Provide the (X, Y) coordinate of the cell's center where the given text is located.  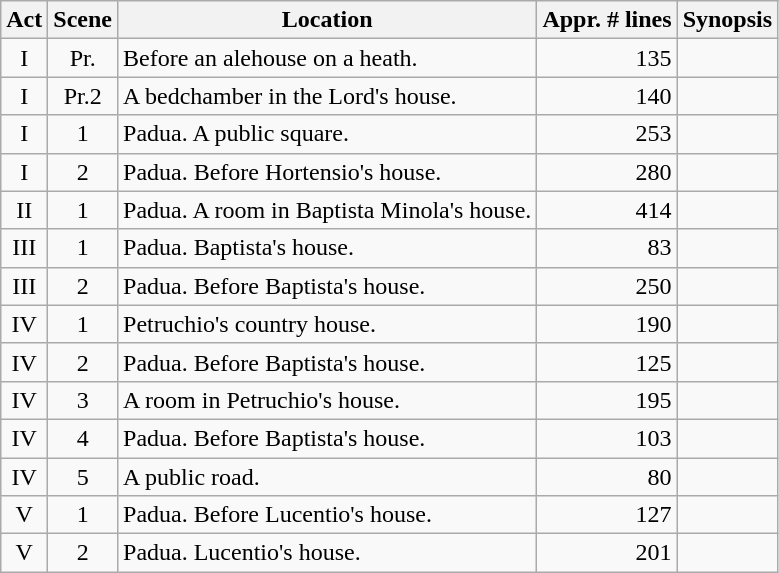
Pr. (83, 58)
414 (607, 210)
Padua. Before Lucentio's house. (328, 515)
127 (607, 515)
Location (328, 20)
Padua. Before Hortensio's house. (328, 172)
A room in Petruchio's house. (328, 400)
195 (607, 400)
5 (83, 477)
140 (607, 96)
190 (607, 324)
Padua. Lucentio's house. (328, 553)
Padua. Baptista's house. (328, 248)
Padua. A public square. (328, 134)
Before an alehouse on a heath. (328, 58)
II (24, 210)
125 (607, 362)
Scene (83, 20)
Appr. # lines (607, 20)
A public road. (328, 477)
280 (607, 172)
A bedchamber in the Lord's house. (328, 96)
103 (607, 438)
Synopsis (727, 20)
Padua. A room in Baptista Minola's house. (328, 210)
201 (607, 553)
Petruchio's country house. (328, 324)
135 (607, 58)
4 (83, 438)
3 (83, 400)
253 (607, 134)
Act (24, 20)
250 (607, 286)
83 (607, 248)
Pr.2 (83, 96)
80 (607, 477)
